Determine the [X, Y] coordinate at the center of the cell enclosing the given text.  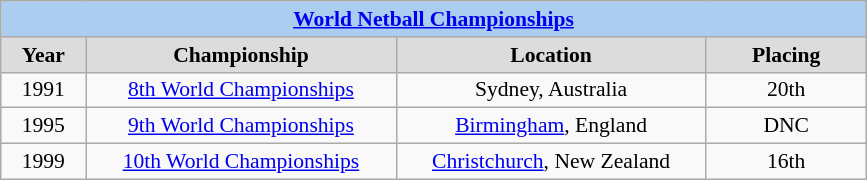
Placing [786, 55]
20th [786, 90]
DNC [786, 126]
10th World Championships [241, 162]
Location [551, 55]
Birmingham, England [551, 126]
1999 [44, 162]
Sydney, Australia [551, 90]
World Netball Championships [434, 19]
Christchurch, New Zealand [551, 162]
8th World Championships [241, 90]
Year [44, 55]
16th [786, 162]
Championship [241, 55]
9th World Championships [241, 126]
1995 [44, 126]
1991 [44, 90]
